Extract the (X, Y) coordinate from the center of the cell holding the provided text.  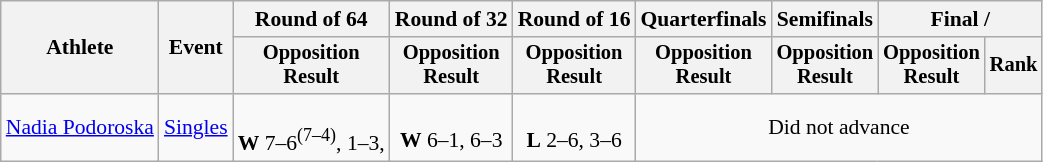
L 2–6, 3–6 (574, 128)
Round of 64 (312, 19)
Round of 16 (574, 19)
Event (196, 48)
W 6–1, 6–3 (452, 128)
Round of 32 (452, 19)
Quarterfinals (704, 19)
Final / (960, 19)
Did not advance (840, 128)
Rank (1014, 66)
Singles (196, 128)
Athlete (80, 48)
Nadia Podoroska (80, 128)
W 7–6(7–4), 1–3, (312, 128)
Semifinals (826, 19)
